Detect which cell encompasses the target text, then output its (x, y) center coordinate. 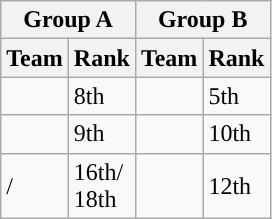
/ (35, 186)
16th/18th (102, 186)
9th (102, 134)
10th (236, 134)
8th (102, 96)
Group A (68, 20)
12th (236, 186)
Group B (202, 20)
5th (236, 96)
